Provide the [x, y] coordinate of the cell's center where the given text is located.  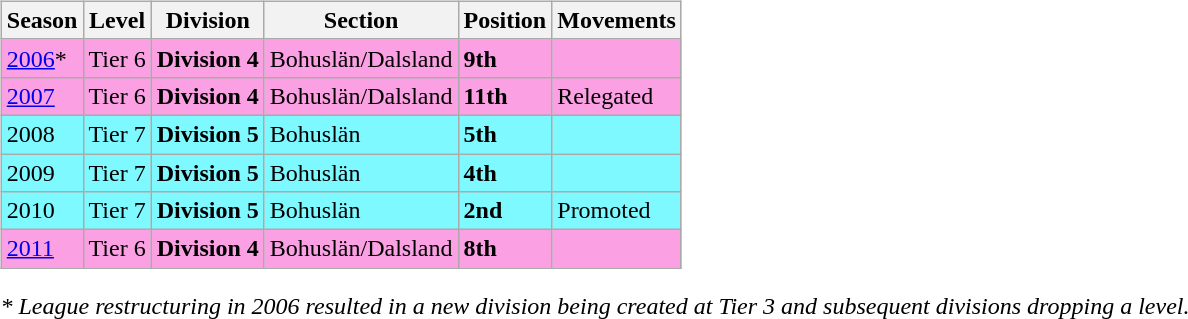
Season [42, 20]
2007 [42, 96]
8th [505, 249]
9th [505, 58]
2011 [42, 249]
5th [505, 134]
Promoted [617, 211]
Section [361, 20]
Movements [617, 20]
2008 [42, 134]
2006* [42, 58]
Division [208, 20]
2nd [505, 211]
Relegated [617, 96]
2009 [42, 173]
11th [505, 96]
Level [117, 20]
4th [505, 173]
2010 [42, 211]
Position [505, 20]
